Identify which cell holds the provided text, then report its [x, y] central coordinate. 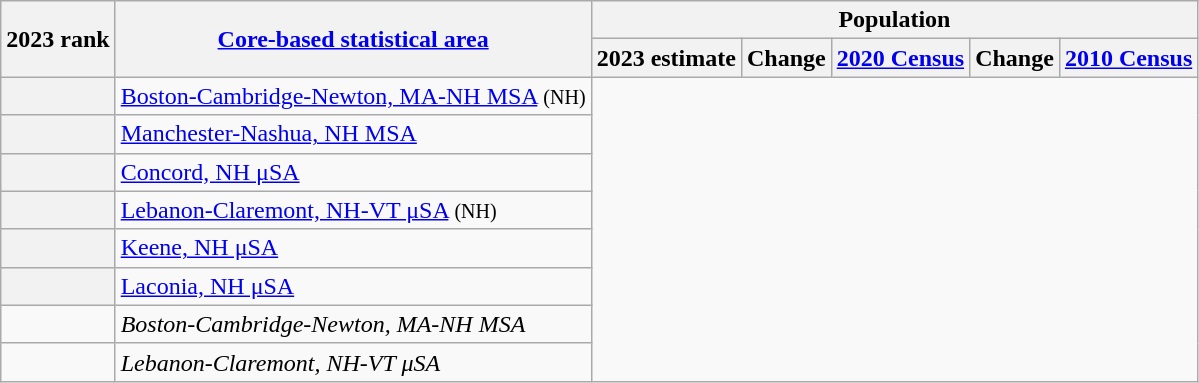
2023 estimate [666, 58]
2020 Census [900, 58]
Lebanon-Claremont, NH-VT μSA (NH) [353, 210]
Keene, NH μSA [353, 248]
Laconia, NH μSA [353, 286]
Concord, NH μSA [353, 172]
Lebanon-Claremont, NH-VT μSA [353, 362]
Manchester-Nashua, NH MSA [353, 134]
Population [894, 20]
2010 Census [1128, 58]
Core-based statistical area [353, 39]
Boston-Cambridge-Newton, MA-NH MSA [353, 324]
Boston-Cambridge-Newton, MA-NH MSA (NH) [353, 96]
2023 rank [58, 39]
